Scan for the cell matching the given text and deliver its (X, Y) coordinate at center. 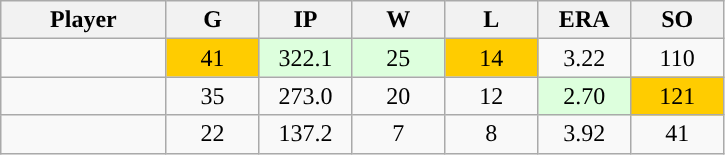
7 (398, 134)
35 (212, 96)
137.2 (306, 134)
SO (678, 20)
2.70 (584, 96)
ERA (584, 20)
121 (678, 96)
273.0 (306, 96)
25 (398, 58)
322.1 (306, 58)
G (212, 20)
IP (306, 20)
12 (492, 96)
20 (398, 96)
8 (492, 134)
110 (678, 58)
W (398, 20)
3.92 (584, 134)
Player (84, 20)
L (492, 20)
3.22 (584, 58)
14 (492, 58)
22 (212, 134)
